Determine the (x, y) coordinate at the center of the cell enclosing the given text.  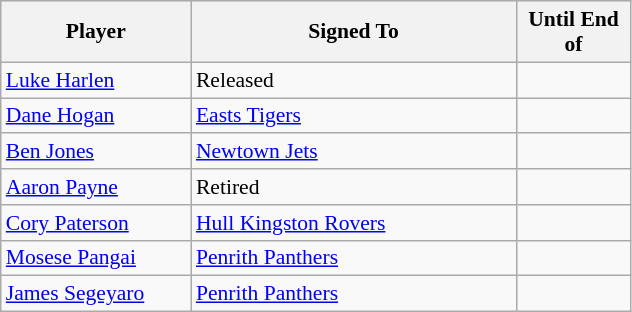
Released (354, 80)
Newtown Jets (354, 152)
Player (96, 32)
Aaron Payne (96, 187)
Ben Jones (96, 152)
Until End of (574, 32)
Signed To (354, 32)
Mosese Pangai (96, 258)
James Segeyaro (96, 294)
Hull Kingston Rovers (354, 223)
Easts Tigers (354, 116)
Luke Harlen (96, 80)
Cory Paterson (96, 223)
Dane Hogan (96, 116)
Retired (354, 187)
